Locate the cell with the specified text and output its (X, Y) center coordinate. 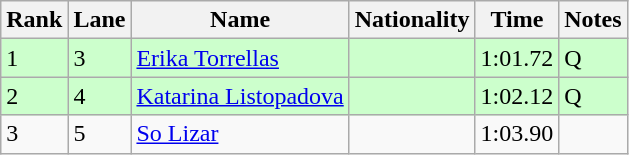
5 (100, 134)
Time (517, 20)
4 (100, 96)
1:02.12 (517, 96)
Nationality (412, 20)
So Lizar (240, 134)
1:01.72 (517, 58)
Erika Torrellas (240, 58)
Lane (100, 20)
Katarina Listopadova (240, 96)
Rank (34, 20)
1 (34, 58)
Notes (593, 20)
1:03.90 (517, 134)
Name (240, 20)
2 (34, 96)
